Return (x, y) of the center of cell containing provided text 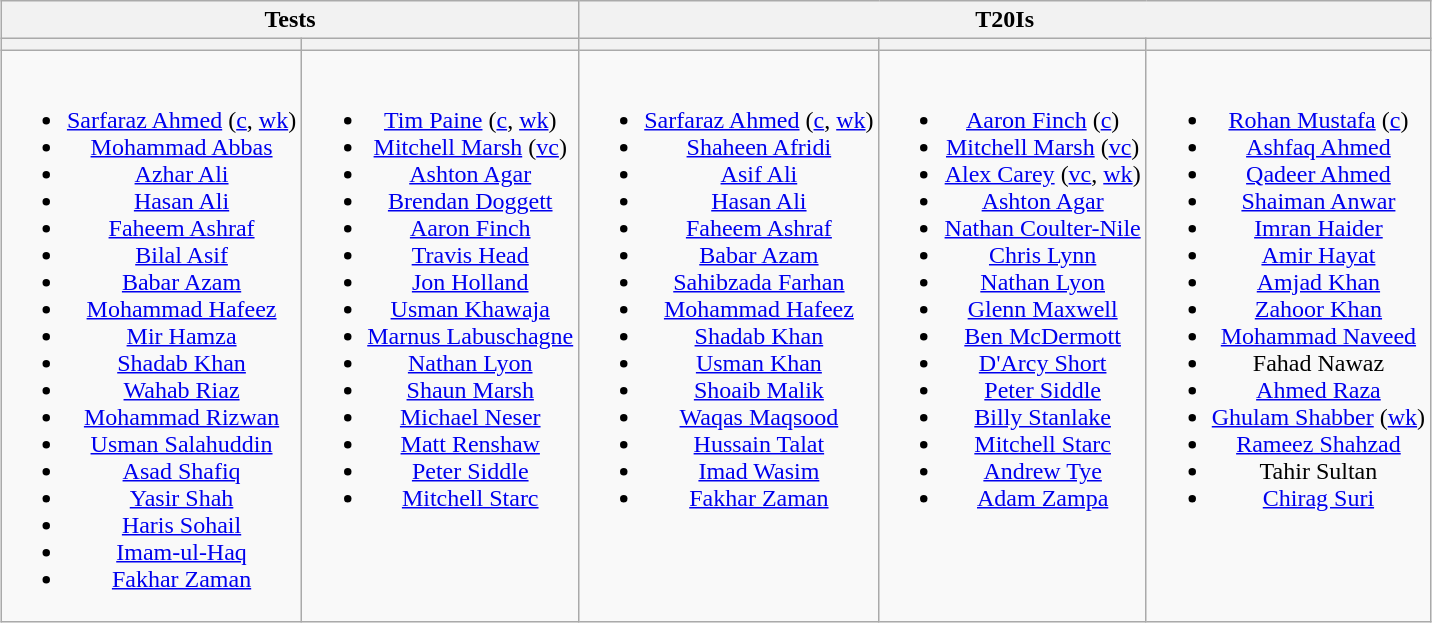
Tests (290, 20)
T20Is (1005, 20)
